Capture the cell that displays the provided text and extract its [x, y] central coordinate. 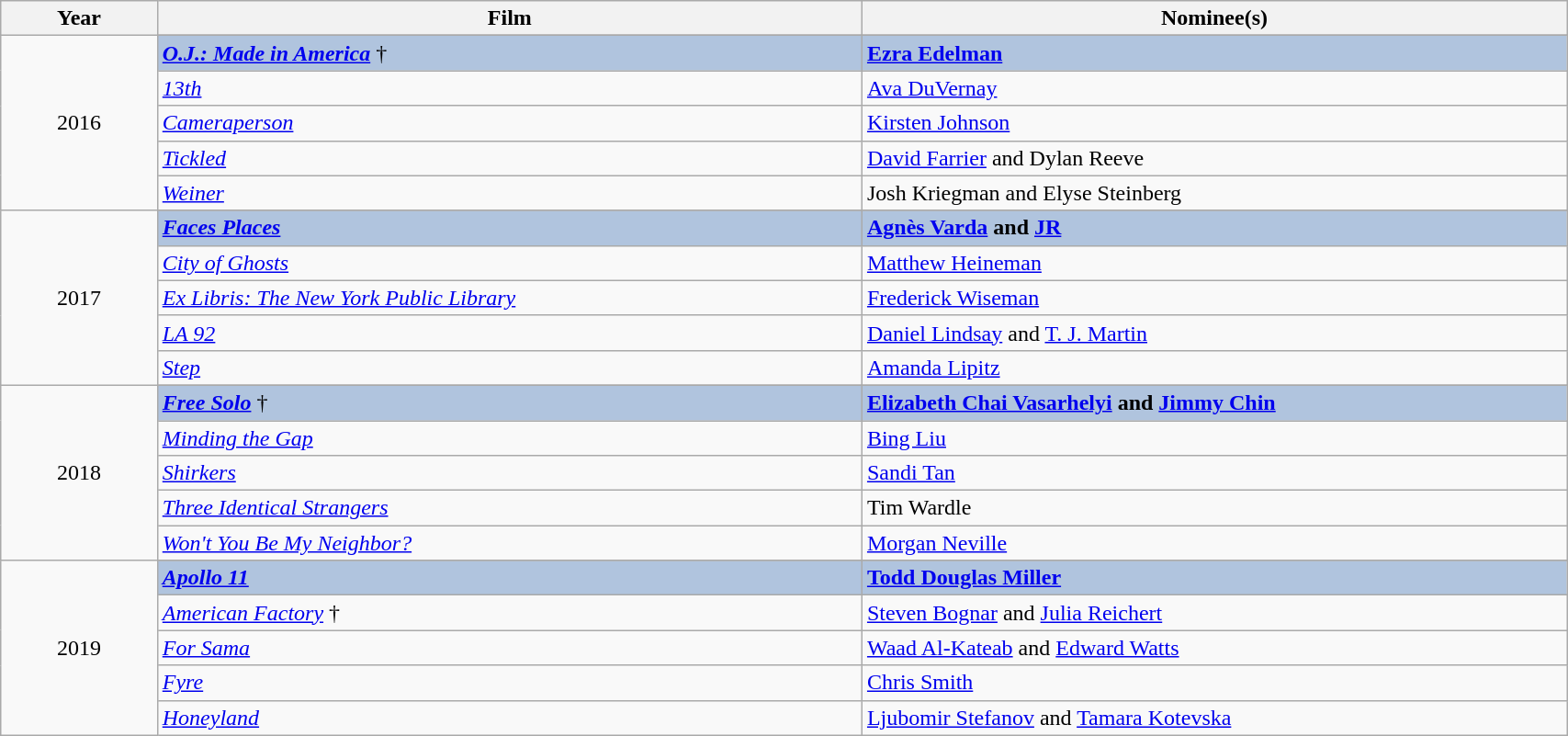
Todd Douglas Miller [1214, 578]
Step [509, 368]
Tim Wardle [1214, 508]
Three Identical Strangers [509, 508]
Amanda Lipitz [1214, 368]
LA 92 [509, 333]
Daniel Lindsay and T. J. Martin [1214, 333]
2016 [79, 123]
Weiner [509, 193]
2017 [79, 298]
Fyre [509, 683]
American Factory † [509, 613]
Ava DuVernay [1214, 88]
Matthew Heineman [1214, 263]
Nominee(s) [1214, 18]
For Sama [509, 648]
Steven Bognar and Julia Reichert [1214, 613]
Year [79, 18]
2019 [79, 648]
Ezra Edelman [1214, 53]
Kirsten Johnson [1214, 123]
Apollo 11 [509, 578]
Won't You Be My Neighbor? [509, 543]
Free Solo † [509, 402]
Film [509, 18]
Tickled [509, 158]
Morgan Neville [1214, 543]
Chris Smith [1214, 683]
Waad Al-Kateab and Edward Watts [1214, 648]
David Farrier and Dylan Reeve [1214, 158]
Frederick Wiseman [1214, 298]
Bing Liu [1214, 438]
Elizabeth Chai Vasarhelyi and Jimmy Chin [1214, 402]
Shirkers [509, 473]
Sandi Tan [1214, 473]
Josh Kriegman and Elyse Steinberg [1214, 193]
Agnès Varda and JR [1214, 228]
Faces Places [509, 228]
Minding the Gap [509, 438]
Honeyland [509, 718]
O.J.: Made in America † [509, 53]
City of Ghosts [509, 263]
13th [509, 88]
Ex Libris: The New York Public Library [509, 298]
Cameraperson [509, 123]
Ljubomir Stefanov and Tamara Kotevska [1214, 718]
2018 [79, 472]
